Pinpoint the cell where the given text exists, returning its [X, Y] midpoint coordinate. 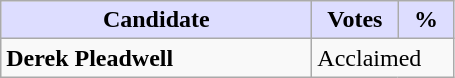
Derek Pleadwell [156, 58]
Acclaimed [383, 58]
Votes [355, 20]
Candidate [156, 20]
% [426, 20]
